Pinpoint the cell where the given text exists, returning its [X, Y] midpoint coordinate. 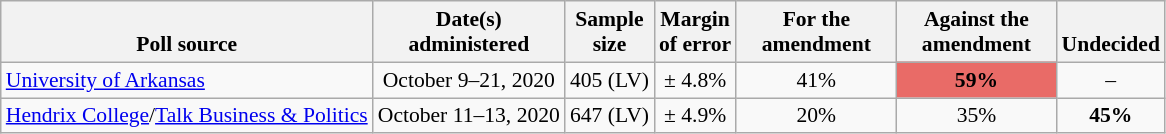
Against the amendment [976, 32]
Poll source [187, 32]
Marginof error [695, 32]
University of Arkansas [187, 80]
59% [976, 80]
October 9–21, 2020 [469, 80]
405 (LV) [610, 80]
± 4.8% [695, 80]
20% [816, 116]
35% [976, 116]
Undecided [1110, 32]
– [1110, 80]
October 11–13, 2020 [469, 116]
Samplesize [610, 32]
Hendrix College/Talk Business & Politics [187, 116]
45% [1110, 116]
For the amendment [816, 32]
41% [816, 80]
647 (LV) [610, 116]
± 4.9% [695, 116]
Date(s)administered [469, 32]
